Extract the (x, y) coordinate from the center of the cell holding the provided text.  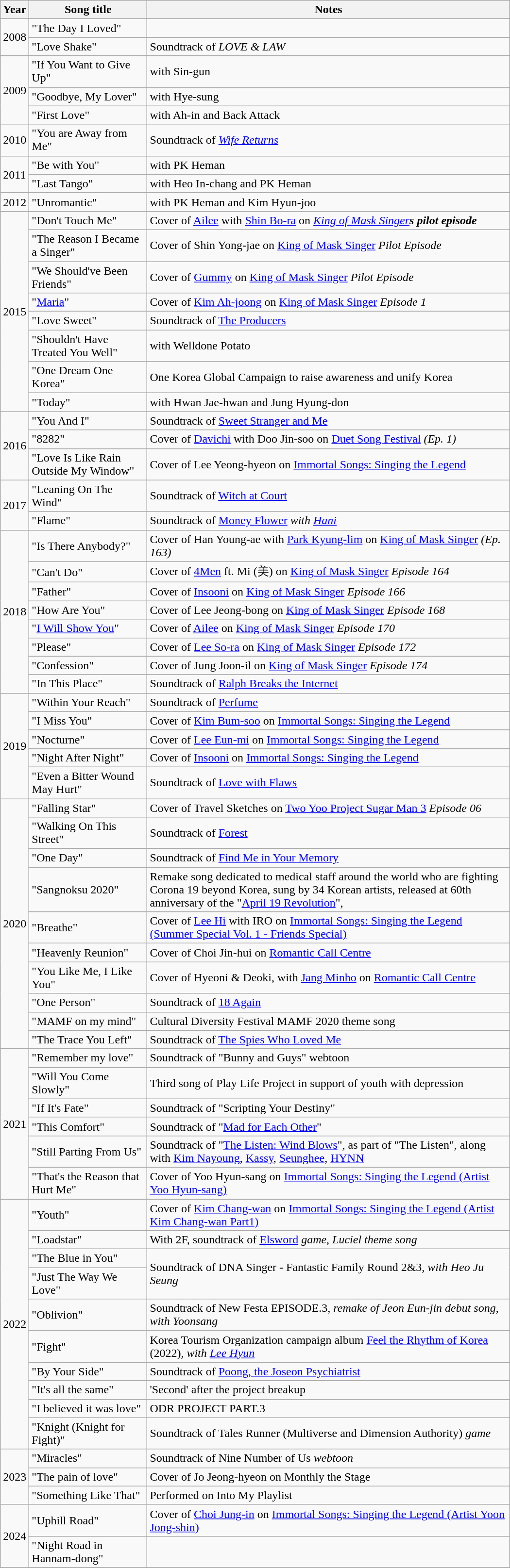
Soundtrack of Witch at Court (328, 496)
Soundtrack of Tales Runner (Multiverse and Dimension Authority) game (328, 1434)
2022 (15, 1324)
"If It's Fate" (88, 1108)
2020 (15, 924)
"Youth" (88, 1214)
"Even a Bitter Wound May Hurt" (88, 782)
"If You Want to Give Up" (88, 72)
Soundtrack of Love with Flaws (328, 782)
"It's all the same" (88, 1390)
Year (15, 10)
Soundtrack of The Producers (328, 321)
"Remember my love" (88, 1058)
Korea Tourism Organization campaign album Feel the Rhythm of Korea (2022), with Lee Hyun (328, 1346)
Third song of Play Life Project in support of youth with depression (328, 1083)
"The pain of love" (88, 1477)
Cover of Jung Joon-il on King of Mask Singer Episode 174 (328, 665)
2009 (15, 90)
Cover of Choi Jin-hui on Romantic Call Centre (328, 953)
with Hye-sung (328, 97)
with Ah-in and Back Attack (328, 115)
'Second' after the project breakup (328, 1390)
"Maria" (88, 302)
"Today" (88, 402)
"Something Like That" (88, 1495)
"Oblivion" (88, 1315)
One Korea Global Campaign to raise awareness and unify Korea (328, 378)
Soundtrack of LOVE & LAW (328, 47)
Cover of Insooni on King of Mask Singer Episode 166 (328, 592)
2018 (15, 611)
"You And I" (88, 421)
"Falling Star" (88, 808)
"One Person" (88, 1003)
Soundtrack of Perfume (328, 702)
"Please" (88, 647)
Cover of Lee Yeong-hyeon on Immortal Songs: Singing the Legend (328, 464)
With 2F, soundtrack of Elsword game, Luciel theme song (328, 1240)
Cultural Diversity Festival MAMF 2020 theme song (328, 1021)
Soundtrack of Forest (328, 833)
"Be with You" (88, 165)
Cover of Choi Jung-in on Immortal Songs: Singing the Legend (Artist Yoon Jong-shin) (328, 1520)
"I Will Show You" (88, 628)
"Love Sweet" (88, 321)
"Knight (Knight for Fight)" (88, 1434)
2024 (15, 1536)
Cover of Yoo Hyun-sang on Immortal Songs: Singing the Legend (Artist Yoo Hyun-sang) (328, 1183)
"The Reason I Became a Singer" (88, 246)
with Sin-gun (328, 72)
"Unromantic" (88, 202)
Soundtrack of Poong, the Joseon Psychiatrist (328, 1371)
Cover of Kim Bum-soo on Immortal Songs: Singing the Legend (328, 721)
"Goodbye, My Lover" (88, 97)
"How Are You" (88, 610)
"Just The Way We Love" (88, 1283)
Cover of Lee Hi with IRO on Immortal Songs: Singing the Legend (Summer Special Vol. 1 - Friends Special) (328, 928)
"The Trace You Left" (88, 1040)
Cover of Insooni on Immortal Songs: Singing the Legend (328, 758)
with Hwan Jae-hwan and Jung Hyung-don (328, 402)
Song title (88, 10)
Cover of Hyeoni & Deoki, with Jang Minho on Romantic Call Centre (328, 977)
"The Blue in You" (88, 1258)
Cover of Lee Jeong-bong on King of Mask Singer Episode 168 (328, 610)
Cover of Gummy on King of Mask Singer Pilot Episode (328, 277)
2010 (15, 140)
"Don't Touch Me" (88, 220)
"By Your Side" (88, 1371)
2011 (15, 174)
Cover of Shin Yong-jae on King of Mask Singer Pilot Episode (328, 246)
"Leaning On The Wind" (88, 496)
"Is There Anybody?" (88, 545)
"One Dream One Korea" (88, 378)
2012 (15, 202)
2016 (15, 446)
with PK Heman and Kim Hyun-joo (328, 202)
"Love Shake" (88, 47)
"Night Road in Hannam-dong" (88, 1552)
"The Day I Loved" (88, 28)
"One Day" (88, 858)
"Father" (88, 592)
ODR PROJECT PART.3 (328, 1408)
Soundtrack of Find Me in Your Memory (328, 858)
Cover of Ailee with Shin Bo-ra on King of Mask Singers pilot episode (328, 220)
Cover of Kim Chang-wan on Immortal Songs: Singing the Legend (Artist Kim Chang-wan Part1) (328, 1214)
2021 (15, 1124)
Cover of Kim Ah-joong on King of Mask Singer Episode 1 (328, 302)
"Fight" (88, 1346)
"Night After Night" (88, 758)
"Shouldn't Have Treated You Well" (88, 346)
Cover of Lee So-ra on King of Mask Singer Episode 172 (328, 647)
Cover of 4Men ft. Mi (美) on King of Mask Singer Episode 164 (328, 572)
with Welldone Potato (328, 346)
"Breathe" (88, 928)
Notes (328, 10)
Soundtrack of DNA Singer - Fantastic Family Round 2&3, with Heo Ju Seung (328, 1274)
"Last Tango" (88, 183)
Cover of Davichi with Doo Jin-soo on Duet Song Festival (Ep. 1) (328, 439)
Soundtrack of Nine Number of Us webtoon (328, 1458)
"Still Parting From Us" (88, 1151)
Soundtrack of New Festa EPISODE.3, remake of Jeon Eun-jin debut song, with Yoonsang (328, 1315)
Cover of Han Young-ae with Park Kyung-lim on King of Mask Singer (Ep. 163) (328, 545)
2023 (15, 1477)
"Miracles" (88, 1458)
"Nocturne" (88, 739)
Soundtrack of "Mad for Each Other" (328, 1126)
Soundtrack of Ralph Breaks the Internet (328, 684)
with PK Heman (328, 165)
"I Miss You" (88, 721)
"Uphill Road" (88, 1520)
"Flame" (88, 521)
"That's the Reason that Hurt Me" (88, 1183)
Cover of Ailee on King of Mask Singer Episode 170 (328, 628)
"Heavenly Reunion" (88, 953)
Soundtrack of The Spies Who Loved Me (328, 1040)
"Loadstar" (88, 1240)
"Love Is Like Rain Outside My Window" (88, 464)
Soundtrack of Money Flower with Hani (328, 521)
2019 (15, 745)
"I believed it was love" (88, 1408)
Soundtrack of Sweet Stranger and Me (328, 421)
2008 (15, 37)
Cover of Lee Eun-mi on Immortal Songs: Singing the Legend (328, 739)
Cover of Travel Sketches on Two Yoo Project Sugar Man 3 Episode 06 (328, 808)
"We Should've Been Friends" (88, 277)
Soundtrack of "The Listen: Wind Blows", as part of "The Listen", along with Kim Nayoung, Kassy, Seunghee, HYNN (328, 1151)
Cover of Jo Jeong-hyeon on Monthly the Stage (328, 1477)
"You Like Me, I Like You" (88, 977)
with Heo In-chang and PK Heman (328, 183)
"MAMF on my mind" (88, 1021)
"8282" (88, 439)
"Can't Do" (88, 572)
"First Love" (88, 115)
"Confession" (88, 665)
Soundtrack of 18 Again (328, 1003)
2015 (15, 311)
"Walking On This Street" (88, 833)
"In This Place" (88, 684)
2017 (15, 505)
"Within Your Reach" (88, 702)
"This Comfort" (88, 1126)
"Sangnoksu 2020" (88, 890)
"Will You Come Slowly" (88, 1083)
Soundtrack of "Bunny and Guys" webtoon (328, 1058)
Soundtrack of "Scripting Your Destiny" (328, 1108)
Performed on Into My Playlist (328, 1495)
"You are Away from Me" (88, 140)
Soundtrack of Wife Returns (328, 140)
